Search for the cell housing the specified text and yield its (X, Y) center coordinate. 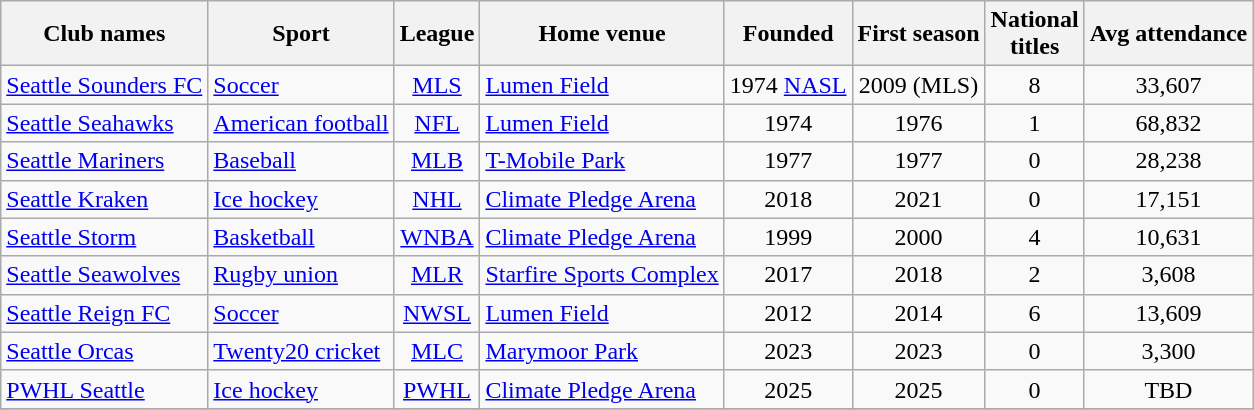
1999 (788, 237)
Twenty20 cricket (301, 351)
PWHL (437, 389)
10,631 (1168, 237)
Founded (788, 34)
1974 NASL (788, 85)
13,609 (1168, 313)
Club names (104, 34)
Starfire Sports Complex (602, 275)
6 (1034, 313)
MLS (437, 85)
Home venue (602, 34)
Rugby union (301, 275)
Avg attendance (1168, 34)
Marymoor Park (602, 351)
2000 (918, 237)
NHL (437, 199)
NFL (437, 123)
2 (1034, 275)
PWHL Seattle (104, 389)
MLC (437, 351)
Seattle Mariners (104, 161)
NWSL (437, 313)
2017 (788, 275)
Sport (301, 34)
Seattle Reign FC (104, 313)
T-Mobile Park (602, 161)
Seattle Seawolves (104, 275)
Seattle Sounders FC (104, 85)
Seattle Seahawks (104, 123)
Basketball (301, 237)
Nationaltitles (1034, 34)
2012 (788, 313)
68,832 (1168, 123)
Seattle Kraken (104, 199)
2014 (918, 313)
28,238 (1168, 161)
MLB (437, 161)
3,608 (1168, 275)
4 (1034, 237)
3,300 (1168, 351)
MLR (437, 275)
1974 (788, 123)
Seattle Storm (104, 237)
First season (918, 34)
WNBA (437, 237)
League (437, 34)
Seattle Orcas (104, 351)
TBD (1168, 389)
2009 (MLS) (918, 85)
American football (301, 123)
2021 (918, 199)
Baseball (301, 161)
1 (1034, 123)
8 (1034, 85)
33,607 (1168, 85)
1976 (918, 123)
17,151 (1168, 199)
